Identify which cell holds the provided text, then report its [X, Y] central coordinate. 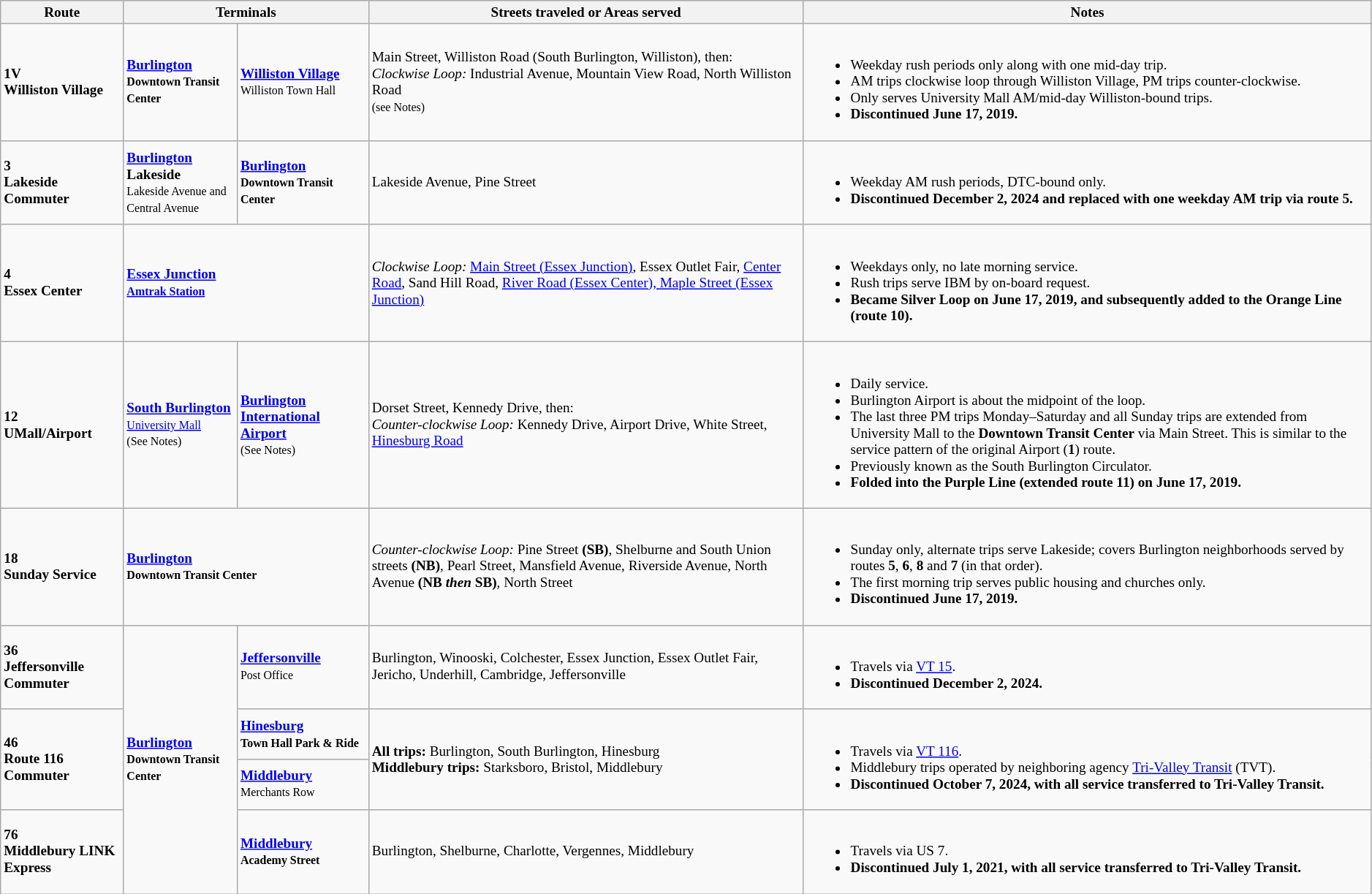
Burlington International Airport(See Notes) [303, 425]
BurlingtonLakesideLakeside Avenue and Central Avenue [181, 183]
Weekday AM rush periods, DTC-bound only.Discontinued December 2, 2024 and replaced with one weekday AM trip via route 5. [1088, 183]
76Middlebury LINK Express [62, 851]
South BurlingtonUniversity Mall(See Notes) [181, 425]
MiddleburyMerchants Row [303, 785]
36JeffersonvilleCommuter [62, 667]
Dorset Street, Kennedy Drive, then:Counter-clockwise Loop: Kennedy Drive, Airport Drive, White Street, Hinesburg Road [586, 425]
Travels via VT 15.Discontinued December 2, 2024. [1088, 667]
Streets traveled or Areas served [586, 12]
1VWilliston Village [62, 82]
Travels via US 7.Discontinued July 1, 2021, with all service transferred to Tri-Valley Transit. [1088, 851]
3Lakeside Commuter [62, 183]
Essex JunctionAmtrak Station [246, 283]
Burlington, Shelburne, Charlotte, Vergennes, Middlebury [586, 851]
18Sunday Service [62, 567]
All trips: Burlington, South Burlington, HinesburgMiddlebury trips: Starksboro, Bristol, Middlebury [586, 759]
Burlington, Winooski, Colchester, Essex Junction, Essex Outlet Fair, Jericho, Underhill, Cambridge, Jeffersonville [586, 667]
HinesburgTown Hall Park & Ride [303, 734]
Route [62, 12]
Terminals [246, 12]
Notes [1088, 12]
Lakeside Avenue, Pine Street [586, 183]
46Route 116 Commuter [62, 759]
Williston VillageWilliston Town Hall [303, 82]
4Essex Center [62, 283]
JeffersonvillePost Office [303, 667]
MiddleburyAcademy Street [303, 851]
12UMall/Airport [62, 425]
